Pinpoint the cell where the given text exists, returning its [X, Y] midpoint coordinate. 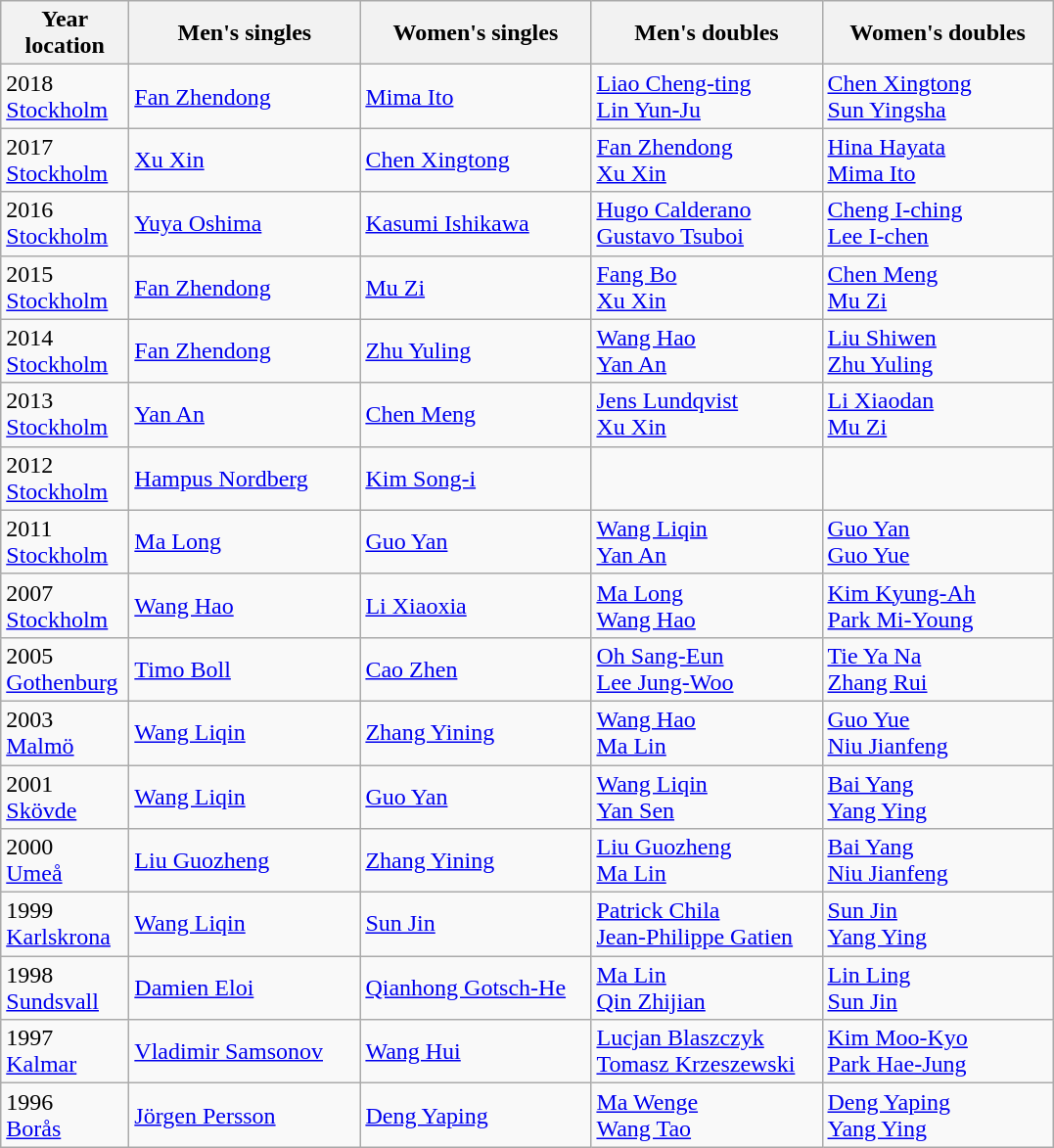
1998 Sundsvall [65, 988]
Hina Hayata Mima Ito [938, 161]
Jörgen Persson [245, 1116]
1999 Karlskrona [65, 924]
Sun Jin Yang Ying [938, 924]
2017 Stockholm [65, 161]
Lucjan Blaszczyk Tomasz Krzeszewski [707, 1051]
2011 Stockholm [65, 542]
Damien Eloi [245, 988]
Fang Bo Xu Xin [707, 288]
2000 Umeå [65, 861]
1996 Borås [65, 1116]
Kim Kyung-Ah Park Mi-Young [938, 605]
Bai Yang Niu Jianfeng [938, 861]
Xu Xin [245, 161]
Yan An [245, 415]
Cao Zhen [476, 669]
Deng Yaping [476, 1116]
Tie Ya Na Zhang Rui [938, 669]
Kim Song-i [476, 478]
2016 Stockholm [65, 223]
2003 Malmö [65, 732]
Cheng I-ching Lee I-chen [938, 223]
2012 Stockholm [65, 478]
Chen Meng Mu Zi [938, 288]
Ma Long Wang Hao [707, 605]
Chen Meng [476, 415]
Fan Zhendong Xu Xin [707, 161]
2013 Stockholm [65, 415]
Li Xiaoxia [476, 605]
Li Xiaodan Mu Zi [938, 415]
Men's doubles [707, 33]
Kasumi Ishikawa [476, 223]
Wang Hao [245, 605]
Ma Long [245, 542]
2015 Stockholm [65, 288]
Hampus Nordberg [245, 478]
Jens Lundqvist Xu Xin [707, 415]
Zhu Yuling [476, 350]
Liu Guozheng Ma Lin [707, 861]
Wang Liqin Yan Sen [707, 797]
Guo Yan Guo Yue [938, 542]
Hugo Calderano Gustavo Tsuboi [707, 223]
Ma Lin Qin Zhijian [707, 988]
Liao Cheng-ting Lin Yun-Ju [707, 96]
Guo Yue Niu Jianfeng [938, 732]
Patrick Chila Jean-Philippe Gatien [707, 924]
Chen Xingtong Sun Yingsha [938, 96]
Vladimir Samsonov [245, 1051]
Wang Hao Yan An [707, 350]
Chen Xingtong [476, 161]
Yuya Oshima [245, 223]
Deng Yaping Yang Ying [938, 1116]
2014 Stockholm [65, 350]
Year location [65, 33]
Timo Boll [245, 669]
1997 Kalmar [65, 1051]
Women's singles [476, 33]
Bai Yang Yang Ying [938, 797]
Wang Hui [476, 1051]
2018 Stockholm [65, 96]
Qianhong Gotsch-He [476, 988]
Liu Shiwen Zhu Yuling [938, 350]
2001 Skövde [65, 797]
Liu Guozheng [245, 861]
Lin Ling Sun Jin [938, 988]
Sun Jin [476, 924]
Mu Zi [476, 288]
Wang Liqin Yan An [707, 542]
Oh Sang-Eun Lee Jung-Woo [707, 669]
Wang Hao Ma Lin [707, 732]
Mima Ito [476, 96]
Ma Wenge Wang Tao [707, 1116]
Kim Moo-Kyo Park Hae-Jung [938, 1051]
2007 Stockholm [65, 605]
Women's doubles [938, 33]
Men's singles [245, 33]
2005 Gothenburg [65, 669]
